Identify which cell holds the provided text, then report its (x, y) central coordinate. 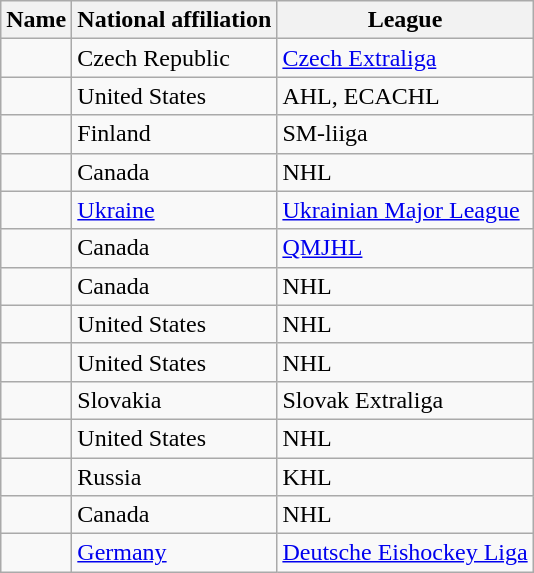
Deutsche Eishockey Liga (405, 553)
SM-liiga (405, 134)
KHL (405, 477)
QMJHL (405, 248)
Germany (174, 553)
National affiliation (174, 20)
Finland (174, 134)
Slovak Extraliga (405, 400)
League (405, 20)
Czech Republic (174, 58)
Slovakia (174, 400)
Russia (174, 477)
Ukraine (174, 210)
AHL, ECACHL (405, 96)
Ukrainian Major League (405, 210)
Czech Extraliga (405, 58)
Name (36, 20)
